Scan for the cell matching the given text and deliver its [X, Y] coordinate at center. 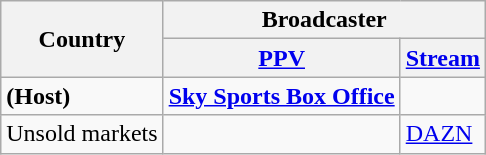
Broadcaster [324, 20]
Sky Sports Box Office [282, 96]
(Host) [82, 96]
Country [82, 39]
Unsold markets [82, 134]
DAZN [442, 134]
Stream [442, 58]
PPV [282, 58]
